Extract the [x, y] coordinate from the center of the cell holding the provided text.  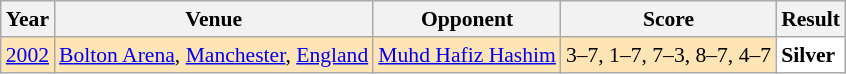
3–7, 1–7, 7–3, 8–7, 4–7 [668, 55]
Year [28, 19]
Result [810, 19]
2002 [28, 55]
Muhd Hafiz Hashim [467, 55]
Bolton Arena, Manchester, England [214, 55]
Score [668, 19]
Silver [810, 55]
Opponent [467, 19]
Venue [214, 19]
